Scan for the cell matching the given text and deliver its (X, Y) coordinate at center. 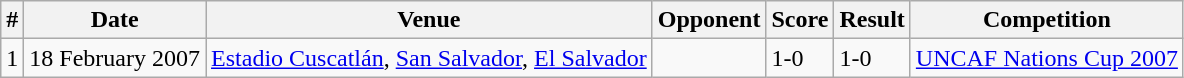
18 February 2007 (115, 58)
Result (872, 20)
Score (800, 20)
Date (115, 20)
Estadio Cuscatlán, San Salvador, El Salvador (430, 58)
Competition (1046, 20)
Venue (430, 20)
Opponent (709, 20)
1 (12, 58)
# (12, 20)
UNCAF Nations Cup 2007 (1046, 58)
